Provide the (X, Y) coordinate of the cell's center where the given text is located.  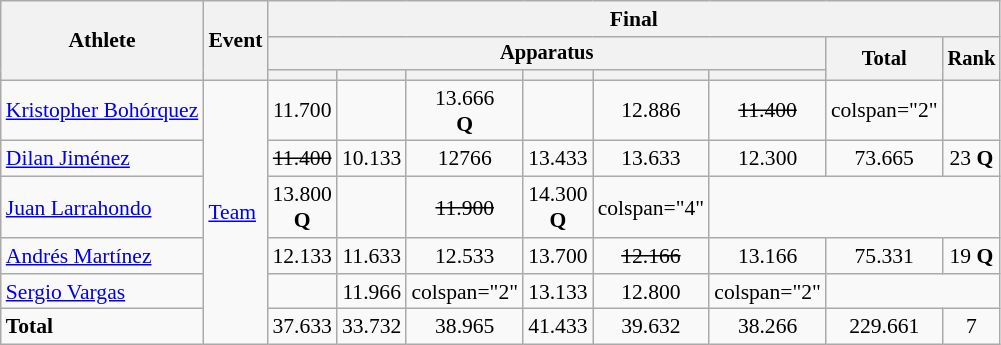
Kristopher Bohórquez (102, 110)
Team (235, 212)
13.166 (768, 256)
37.633 (302, 327)
12.533 (464, 256)
Andrés Martínez (102, 256)
10.133 (372, 159)
13.133 (558, 292)
12.800 (652, 292)
12.886 (652, 110)
Final (634, 19)
13.633 (652, 159)
13.433 (558, 159)
Juan Larrahondo (102, 208)
38.965 (464, 327)
73.665 (884, 159)
13.666Q (464, 110)
13.800Q (302, 208)
23 Q (972, 159)
14.300Q (558, 208)
229.661 (884, 327)
33.732 (372, 327)
12.133 (302, 256)
39.632 (652, 327)
11.966 (372, 292)
Event (235, 40)
12.166 (652, 256)
Sergio Vargas (102, 292)
Rank (972, 58)
41.433 (558, 327)
13.700 (558, 256)
11.633 (372, 256)
12.300 (768, 159)
11.700 (302, 110)
11.900 (464, 208)
7 (972, 327)
colspan="4" (652, 208)
75.331 (884, 256)
12766 (464, 159)
38.266 (768, 327)
19 Q (972, 256)
Athlete (102, 40)
Apparatus (546, 54)
Dilan Jiménez (102, 159)
